Provide the (x, y) coordinate of the cell's center where the given text is located.  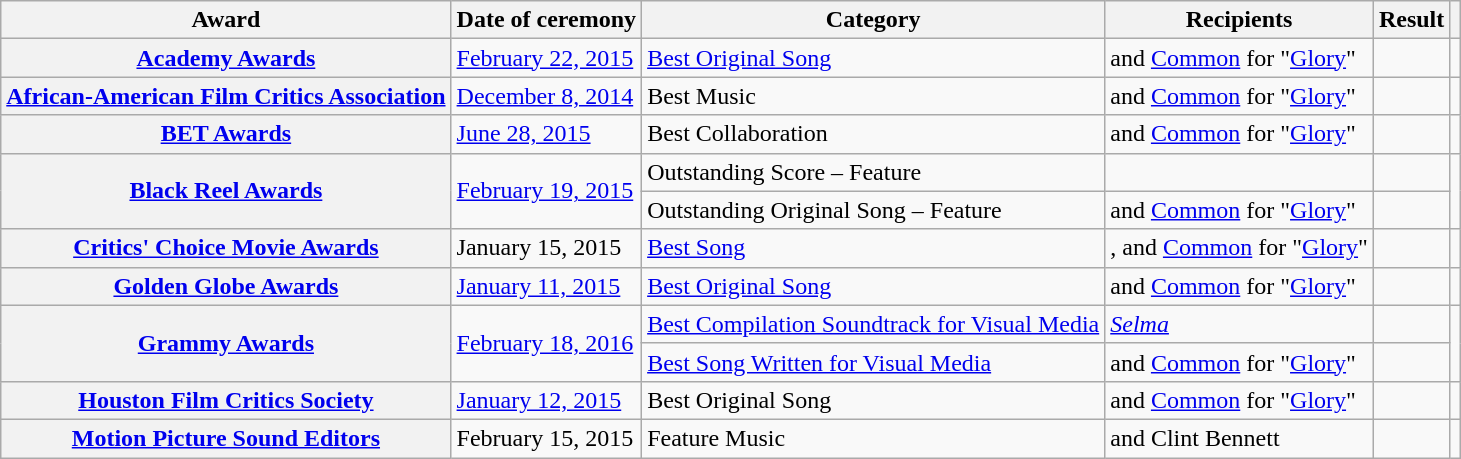
Academy Awards (226, 58)
Best Music (874, 96)
, and Common for "Glory" (1240, 248)
and Clint Bennett (1240, 438)
February 22, 2015 (546, 58)
June 28, 2015 (546, 134)
Outstanding Score – Feature (874, 172)
January 15, 2015 (546, 248)
February 19, 2015 (546, 191)
Best Song Written for Visual Media (874, 362)
January 12, 2015 (546, 400)
Best Song (874, 248)
Result (1411, 20)
Recipients (1240, 20)
Date of ceremony (546, 20)
February 15, 2015 (546, 438)
Motion Picture Sound Editors (226, 438)
Grammy Awards (226, 343)
Best Collaboration (874, 134)
Best Compilation Soundtrack for Visual Media (874, 324)
Critics' Choice Movie Awards (226, 248)
Black Reel Awards (226, 191)
Category (874, 20)
Award (226, 20)
Feature Music (874, 438)
Selma (1240, 324)
Houston Film Critics Society (226, 400)
Golden Globe Awards (226, 286)
February 18, 2016 (546, 343)
December 8, 2014 (546, 96)
African-American Film Critics Association (226, 96)
Outstanding Original Song – Feature (874, 210)
BET Awards (226, 134)
January 11, 2015 (546, 286)
